For the text-containing cell, return its midpoint in (x, y) coordinate format. 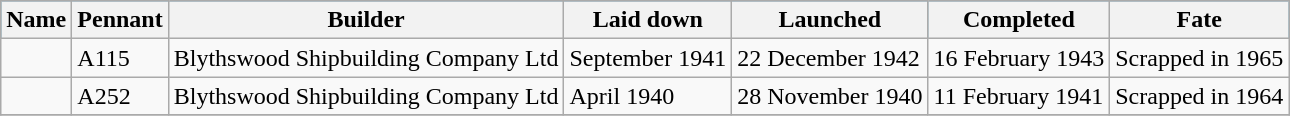
Scrapped in 1965 (1200, 58)
22 December 1942 (830, 58)
Completed (1019, 20)
Builder (366, 20)
Scrapped in 1964 (1200, 96)
Name (36, 20)
Laid down (648, 20)
Launched (830, 20)
28 November 1940 (830, 96)
16 February 1943 (1019, 58)
Pennant (120, 20)
April 1940 (648, 96)
A115 (120, 58)
A252 (120, 96)
September 1941 (648, 58)
11 February 1941 (1019, 96)
Fate (1200, 20)
